Determine the [X, Y] coordinate at the center of the cell enclosing the given text.  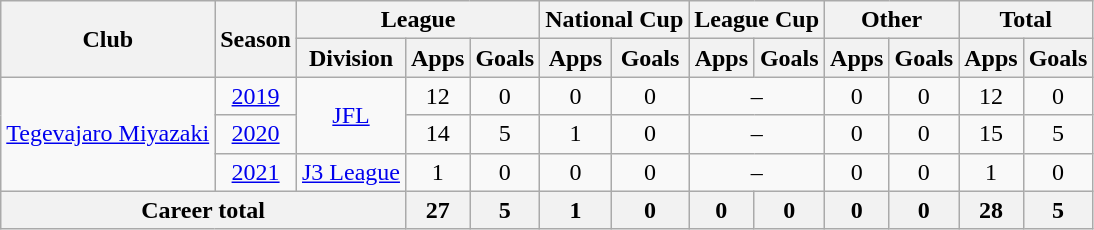
15 [991, 134]
2019 [256, 96]
Division [350, 58]
League Cup [757, 20]
Club [108, 39]
J3 League [350, 172]
National Cup [614, 20]
Total [1026, 20]
Tegevajaro Miyazaki [108, 134]
Career total [204, 210]
28 [991, 210]
Other [892, 20]
JFL [350, 115]
2021 [256, 172]
Season [256, 39]
League [418, 20]
2020 [256, 134]
27 [437, 210]
14 [437, 134]
